Return [X, Y] of the center of cell containing provided text 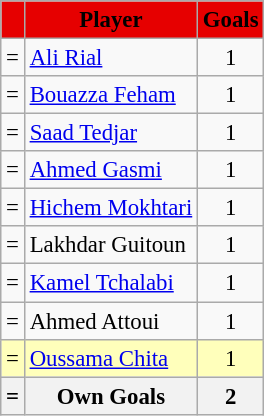
2 [231, 396]
Player [110, 20]
Goals [231, 20]
Kamel Tchalabi [110, 283]
Bouazza Feham [110, 95]
Ahmed Gasmi [110, 170]
Hichem Mokhtari [110, 208]
Own Goals [110, 396]
Saad Tedjar [110, 133]
Ahmed Attoui [110, 321]
Oussama Chita [110, 358]
Lakhdar Guitoun [110, 245]
Ali Rial [110, 58]
